Extract the (x, y) coordinate from the center of the cell holding the provided text.  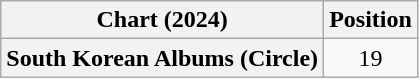
19 (371, 58)
Chart (2024) (162, 20)
South Korean Albums (Circle) (162, 58)
Position (371, 20)
